Identify which cell holds the provided text, then report its (X, Y) central coordinate. 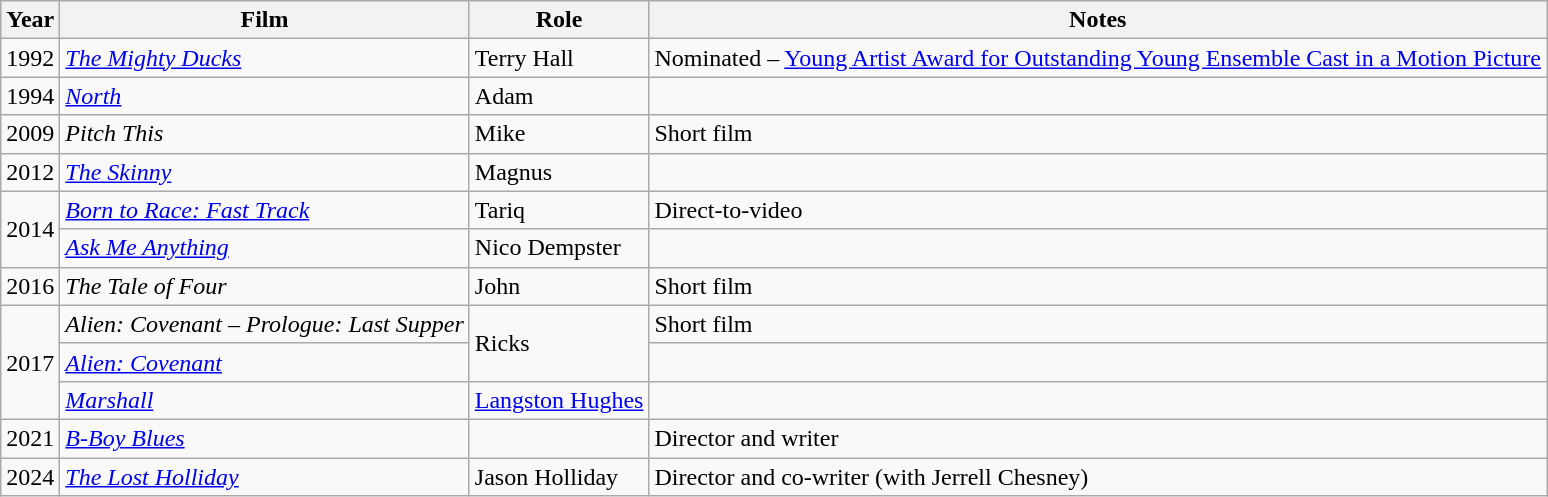
B-Boy Blues (264, 438)
Terry Hall (559, 58)
Ask Me Anything (264, 248)
Notes (1098, 20)
The Mighty Ducks (264, 58)
Nico Dempster (559, 248)
1992 (30, 58)
Direct-to-video (1098, 210)
Ricks (559, 343)
Alien: Covenant (264, 362)
Role (559, 20)
2012 (30, 172)
Pitch This (264, 134)
Marshall (264, 400)
John (559, 286)
Film (264, 20)
Director and co-writer (with Jerrell Chesney) (1098, 477)
2016 (30, 286)
Nominated – Young Artist Award for Outstanding Young Ensemble Cast in a Motion Picture (1098, 58)
North (264, 96)
2017 (30, 362)
2021 (30, 438)
Magnus (559, 172)
Director and writer (1098, 438)
Jason Holliday (559, 477)
Alien: Covenant – Prologue: Last Supper (264, 324)
2024 (30, 477)
Tariq (559, 210)
Year (30, 20)
Adam (559, 96)
1994 (30, 96)
Langston Hughes (559, 400)
2009 (30, 134)
Mike (559, 134)
Born to Race: Fast Track (264, 210)
The Skinny (264, 172)
The Lost Holliday (264, 477)
The Tale of Four (264, 286)
2014 (30, 229)
